Determine the (X, Y) coordinate at the center of the cell enclosing the given text.  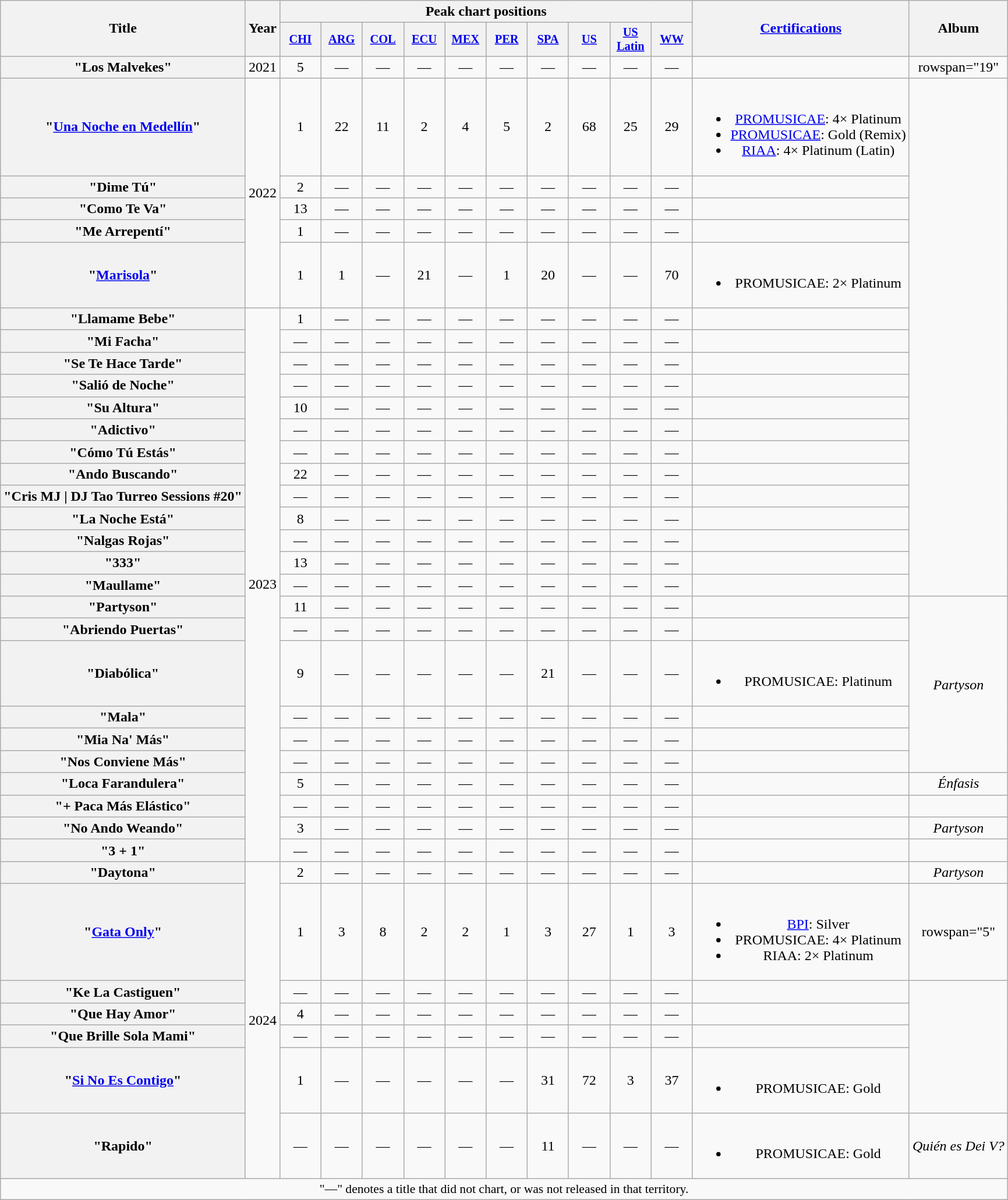
"Daytona" (123, 872)
PER (507, 40)
Quién es Dei V? (959, 1146)
"Dime Tú" (123, 187)
ARG (341, 40)
"333" (123, 563)
"Que Hay Amor" (123, 1014)
72 (589, 1081)
"Cómo Tú Estás" (123, 452)
"Que Brille Sola Mami" (123, 1036)
"Maullame" (123, 585)
Album (959, 29)
PROMUSICAE: 4× PlatinumPROMUSICAE: Gold (Remix)RIAA: 4× Platinum (Latin) (801, 127)
37 (672, 1081)
"Mala" (123, 717)
9 (300, 673)
PROMUSICAE: 2× Platinum (801, 275)
Year (262, 29)
BPI: SilverPROMUSICAE: 4× PlatinumRIAA: 2× Platinum (801, 932)
"Me Arrepentí" (123, 231)
"—" denotes a title that did not chart, or was not released in that territory. (504, 1190)
USLatin (630, 40)
"+ Paca Más Elástico" (123, 806)
"Nalgas Rojas" (123, 540)
"Mi Facha" (123, 341)
CHI (300, 40)
Title (123, 29)
"Rapido" (123, 1146)
"Nos Conviene Más" (123, 762)
"La Noche Está" (123, 518)
2024 (262, 1020)
"Como Te Va" (123, 209)
rowspan="19" (959, 67)
31 (549, 1081)
29 (672, 127)
US (589, 40)
25 (630, 127)
"Salió de Noche" (123, 385)
PROMUSICAE: Platinum (801, 673)
"Cris MJ | DJ Tao Turreo Sessions #20" (123, 496)
"Adictivo" (123, 430)
"Se Te Hace Tarde" (123, 363)
"Ke La Castiguen" (123, 992)
"Mia Na' Más" (123, 739)
Certifications (801, 29)
"Partyson" (123, 607)
"Abriendo Puertas" (123, 629)
"Gata Only" (123, 932)
"No Ando Weando" (123, 828)
ECU (424, 40)
"3 + 1" (123, 850)
"Diabólica" (123, 673)
"Marisola" (123, 275)
"Llamame Bebe" (123, 319)
2022 (262, 193)
WW (672, 40)
Énfasis (959, 784)
"Los Malvekes" (123, 67)
rowspan="5" (959, 932)
MEX (466, 40)
SPA (549, 40)
"Ando Buscando" (123, 474)
20 (549, 275)
68 (589, 127)
COL (383, 40)
2021 (262, 67)
10 (300, 408)
"Su Altura" (123, 408)
Peak chart positions (486, 12)
"Si No Es Contigo" (123, 1081)
2023 (262, 585)
27 (589, 932)
"Una Noche en Medellín" (123, 127)
70 (672, 275)
"Loca Farandulera" (123, 784)
